Provide the [X, Y] coordinate of the cell's center where the given text is located.  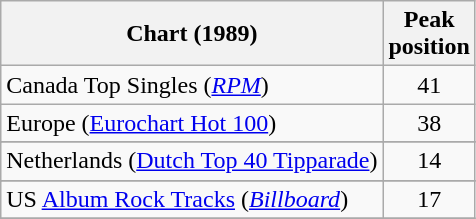
Peakposition [429, 34]
41 [429, 85]
38 [429, 123]
17 [429, 199]
US Album Rock Tracks (Billboard) [192, 199]
Chart (1989) [192, 34]
14 [429, 161]
Europe (Eurochart Hot 100) [192, 123]
Netherlands (Dutch Top 40 Tipparade) [192, 161]
Canada Top Singles (RPM) [192, 85]
